Output the [x, y] coordinate of the center of the cell containing the given text.  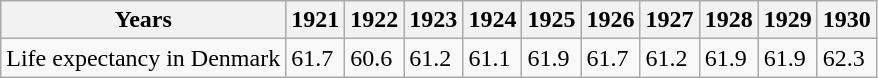
Life expectancy in Denmark [144, 58]
62.3 [846, 58]
1923 [434, 20]
Years [144, 20]
1921 [316, 20]
1922 [374, 20]
1928 [728, 20]
1926 [610, 20]
1927 [670, 20]
1930 [846, 20]
61.1 [492, 58]
60.6 [374, 58]
1925 [552, 20]
1929 [788, 20]
1924 [492, 20]
